Output the [X, Y] coordinate of the center of the cell containing the given text.  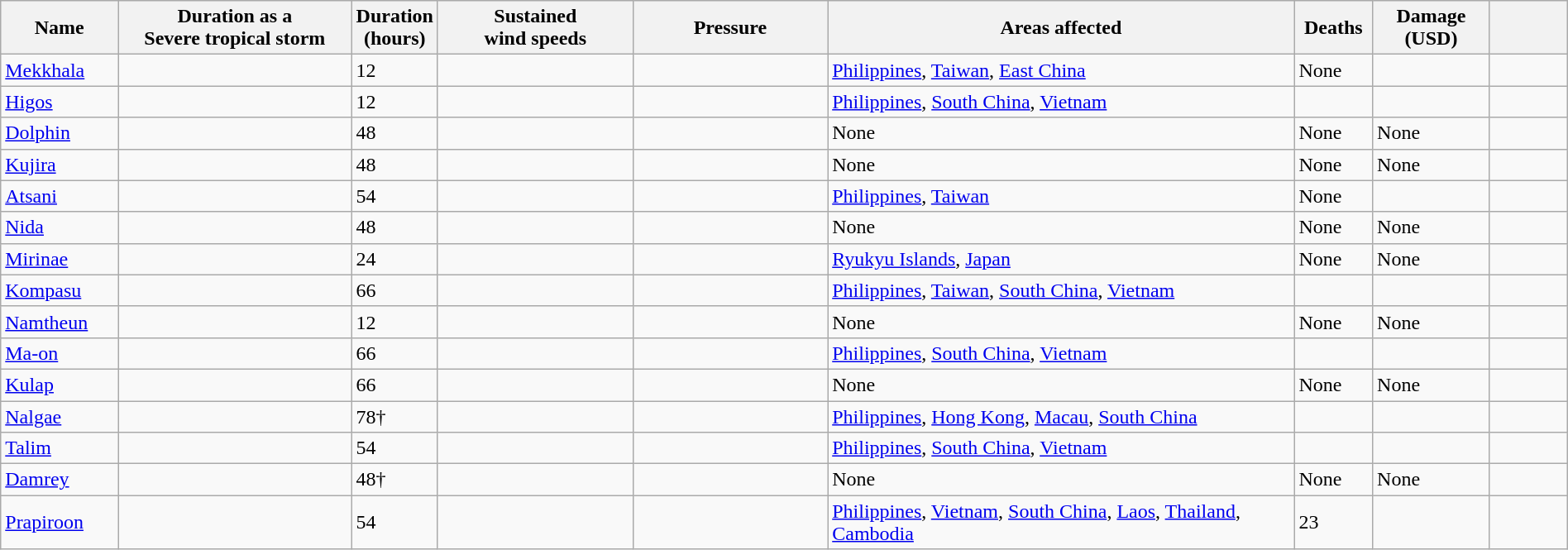
Name [60, 28]
Areas affected [1061, 28]
23 [1333, 523]
Kulap [60, 385]
48† [394, 480]
Dolphin [60, 133]
Duration(hours) [394, 28]
Damrey [60, 480]
78† [394, 416]
Higos [60, 102]
Philippines, Hong Kong, Macau, South China [1061, 416]
Duration as aSevere tropical storm [235, 28]
Deaths [1333, 28]
Nalgae [60, 416]
Namtheun [60, 322]
Damage(USD) [1432, 28]
Pressure [730, 28]
Ryukyu Islands, Japan [1061, 259]
Philippines, Taiwan, South China, Vietnam [1061, 290]
Mirinae [60, 259]
Talim [60, 448]
Philippines, Taiwan, East China [1061, 70]
Mekkhala [60, 70]
Sustainedwind speeds [535, 28]
Philippines, Taiwan [1061, 196]
Nida [60, 227]
24 [394, 259]
Prapiroon [60, 523]
Kompasu [60, 290]
Kujira [60, 165]
Ma-on [60, 353]
Philippines, Vietnam, South China, Laos, Thailand, Cambodia [1061, 523]
Atsani [60, 196]
